From the cell containing the given text, extract its center point as (X, Y) coordinate. 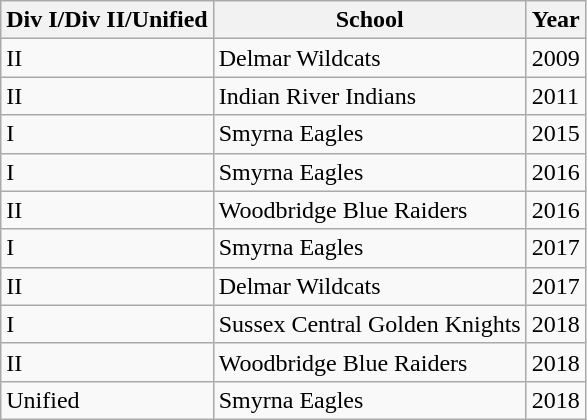
2015 (556, 134)
School (370, 20)
2011 (556, 96)
2009 (556, 58)
Year (556, 20)
Indian River Indians (370, 96)
Unified (107, 400)
Div I/Div II/Unified (107, 20)
Sussex Central Golden Knights (370, 324)
